Output the (X, Y) coordinate of the center of the cell containing the given text.  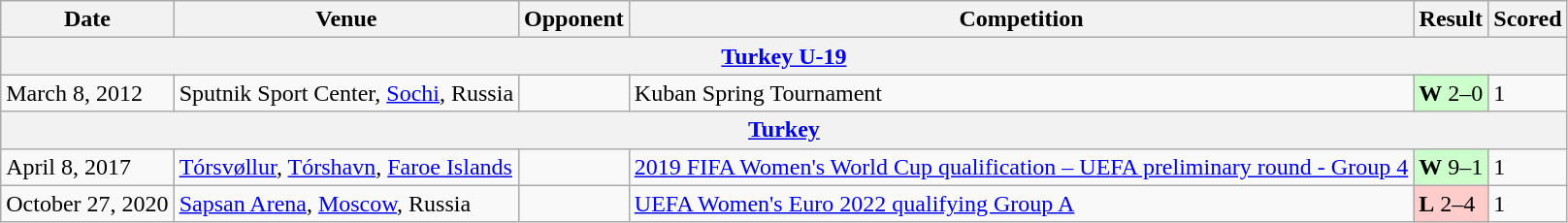
Kuban Spring Tournament (1021, 93)
Turkey (784, 130)
Sputnik Sport Center, Sochi, Russia (345, 93)
W 9–1 (1452, 167)
Turkey U-19 (784, 56)
Venue (345, 19)
Sapsan Arena, Moscow, Russia (345, 204)
W 2–0 (1452, 93)
UEFA Women's Euro 2022 qualifying Group A (1021, 204)
March 8, 2012 (87, 93)
Opponent (574, 19)
L 2–4 (1452, 204)
Result (1452, 19)
Competition (1021, 19)
2019 FIFA Women's World Cup qualification – UEFA preliminary round - Group 4 (1021, 167)
April 8, 2017 (87, 167)
Scored (1527, 19)
October 27, 2020 (87, 204)
Tórsvøllur, Tórshavn, Faroe Islands (345, 167)
Date (87, 19)
